Capture the cell that displays the provided text and extract its [X, Y] central coordinate. 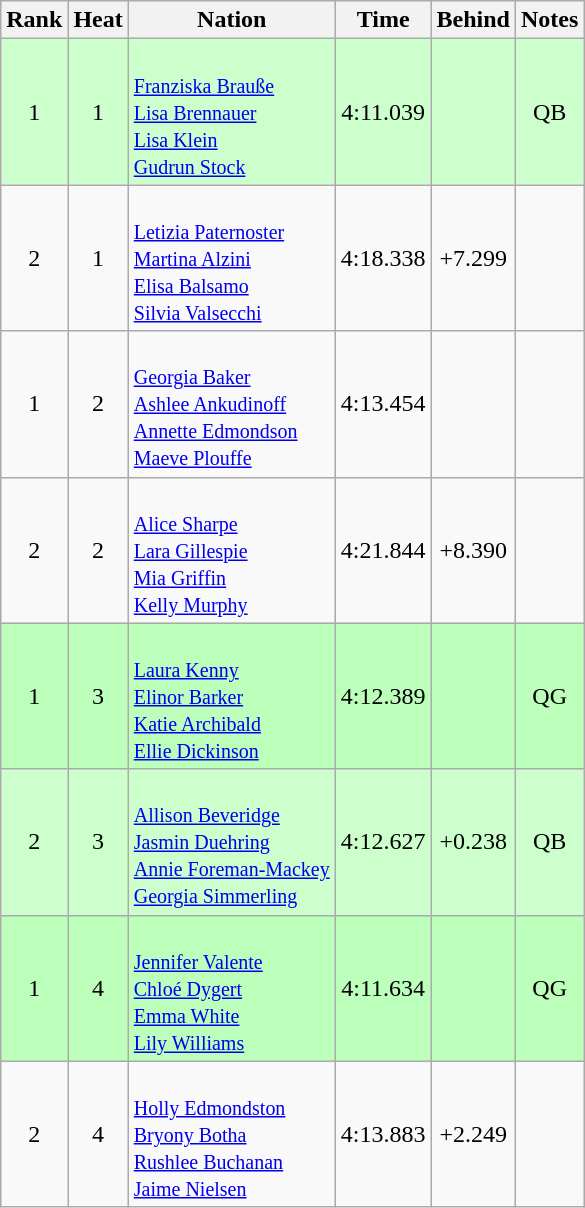
+2.249 [473, 1134]
Alice SharpeLara GillespieMia GriffinKelly Murphy [232, 550]
Georgia BakerAshlee AnkudinoffAnnette EdmondsonMaeve Plouffe [232, 404]
Holly EdmondstonBryony BothaRushlee BuchananJaime Nielsen [232, 1134]
Behind [473, 20]
4:12.627 [383, 842]
4:11.039 [383, 112]
4:21.844 [383, 550]
4:11.634 [383, 988]
Franziska BraußeLisa BrennauerLisa KleinGudrun Stock [232, 112]
+7.299 [473, 258]
Allison BeveridgeJasmin DuehringAnnie Foreman-MackeyGeorgia Simmerling [232, 842]
+8.390 [473, 550]
Heat [98, 20]
Notes [549, 20]
Jennifer ValenteChloé DygertEmma WhiteLily Williams [232, 988]
Laura KennyElinor BarkerKatie ArchibaldEllie Dickinson [232, 696]
4:18.338 [383, 258]
Letizia PaternosterMartina AlziniElisa BalsamoSilvia Valsecchi [232, 258]
Nation [232, 20]
+0.238 [473, 842]
Time [383, 20]
Rank [34, 20]
4:13.454 [383, 404]
4:13.883 [383, 1134]
4:12.389 [383, 696]
